Find where the given text appears and provide that cell's center as (X, Y) coordinate. 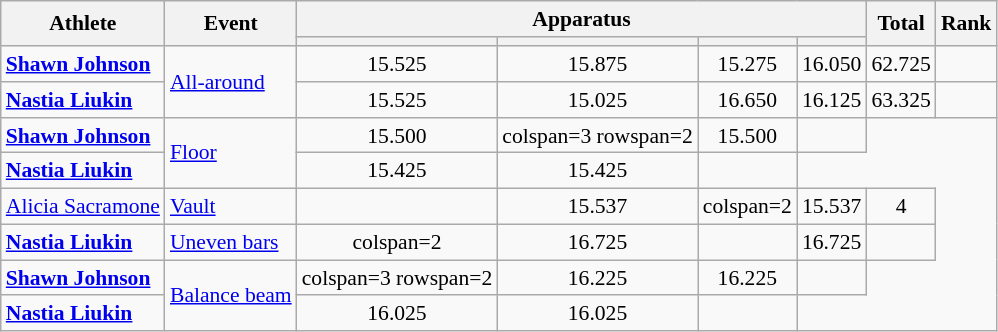
All-around (231, 82)
15.275 (748, 64)
Apparatus (582, 19)
63.325 (900, 100)
Balance beam (231, 296)
Rank (966, 24)
Event (231, 24)
15.875 (598, 64)
16.650 (748, 100)
Uneven bars (231, 243)
62.725 (900, 64)
Alicia Sacramone (83, 207)
Total (900, 24)
15.025 (598, 100)
Floor (231, 154)
16.125 (832, 100)
16.050 (832, 64)
4 (900, 207)
Athlete (83, 24)
Vault (231, 207)
